Scan for the cell matching the given text and deliver its [X, Y] coordinate at center. 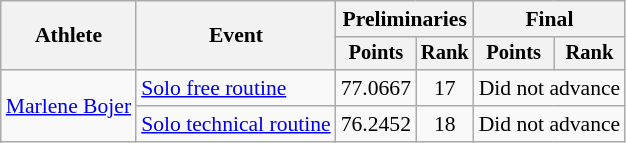
17 [445, 88]
76.2452 [376, 124]
Athlete [68, 36]
Preliminaries [405, 19]
Solo free routine [236, 88]
Solo technical routine [236, 124]
Final [550, 19]
Marlene Bojer [68, 106]
Event [236, 36]
77.0667 [376, 88]
18 [445, 124]
